From the cell containing the given text, extract its center point as [x, y] coordinate. 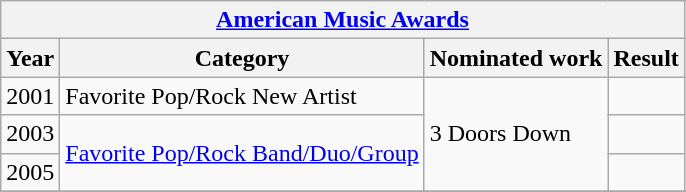
Category [242, 58]
3 Doors Down [516, 134]
Year [30, 58]
Result [646, 58]
Favorite Pop/Rock Band/Duo/Group [242, 153]
2005 [30, 172]
American Music Awards [343, 20]
2001 [30, 96]
Nominated work [516, 58]
2003 [30, 134]
Favorite Pop/Rock New Artist [242, 96]
